Locate the cell with the specified text and output its [x, y] center coordinate. 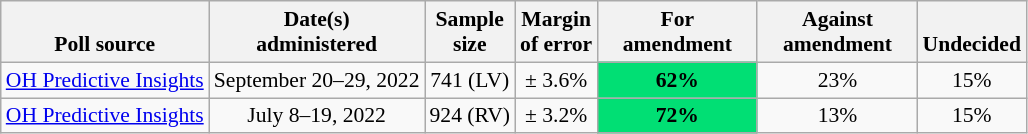
Date(s)administered [317, 32]
Poll source [105, 32]
Againstamendment [837, 32]
741 (LV) [470, 80]
23% [837, 80]
Undecided [972, 32]
July 8–19, 2022 [317, 116]
924 (RV) [470, 116]
± 3.6% [556, 80]
Samplesize [470, 32]
72% [677, 116]
Foramendment [677, 32]
62% [677, 80]
Marginof error [556, 32]
13% [837, 116]
± 3.2% [556, 116]
September 20–29, 2022 [317, 80]
